Scan for the cell matching the given text and deliver its (x, y) coordinate at center. 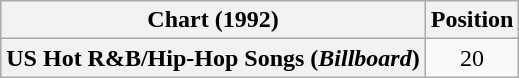
US Hot R&B/Hip-Hop Songs (Billboard) (213, 58)
Chart (1992) (213, 20)
Position (472, 20)
20 (472, 58)
